Search for the cell housing the specified text and yield its (X, Y) center coordinate. 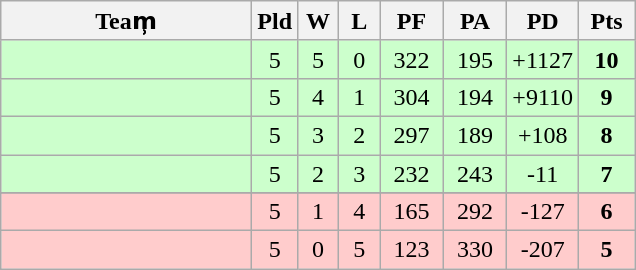
PA (475, 21)
6 (607, 212)
-207 (543, 250)
-11 (543, 173)
165 (412, 212)
L (360, 21)
322 (412, 59)
232 (412, 173)
194 (475, 97)
PF (412, 21)
9 (607, 97)
195 (475, 59)
189 (475, 135)
8 (607, 135)
+9110 (543, 97)
PD (543, 21)
292 (475, 212)
243 (475, 173)
Pld (275, 21)
10 (607, 59)
Pts (607, 21)
Team̹̹ (126, 21)
+108 (543, 135)
330 (475, 250)
304 (412, 97)
W (318, 21)
7 (607, 173)
+1127 (543, 59)
123 (412, 250)
-127 (543, 212)
297 (412, 135)
